Determine the (X, Y) coordinate at the center of the cell enclosing the given text.  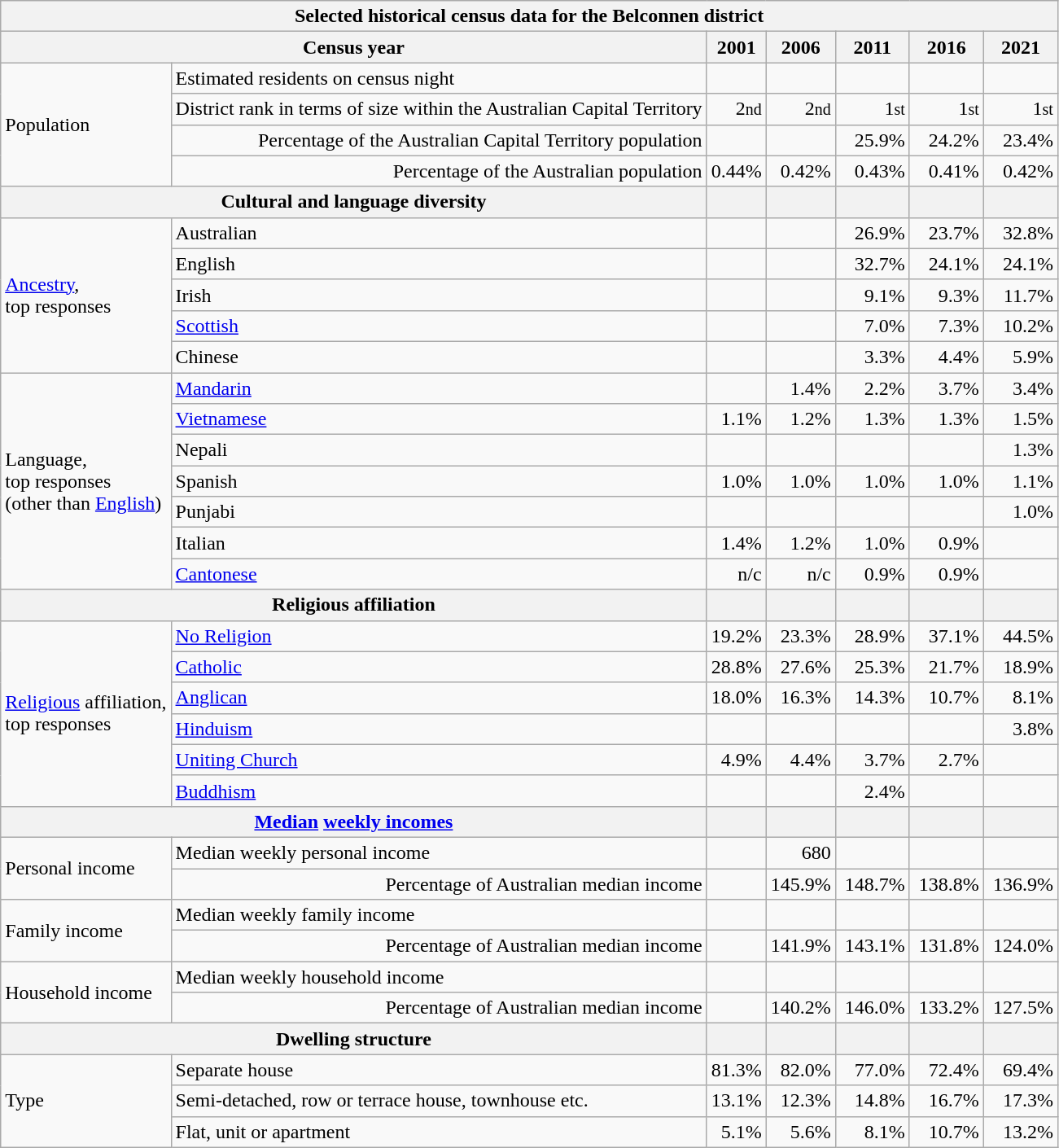
Spanish (439, 481)
Personal income (86, 868)
21.7% (946, 667)
5.1% (736, 1132)
7.3% (946, 326)
25.3% (873, 667)
17.3% (1021, 1101)
18.9% (1021, 667)
148.7% (873, 883)
138.8% (946, 883)
13.2% (1021, 1132)
Flat, unit or apartment (439, 1132)
9.3% (946, 295)
Median weekly incomes (353, 822)
Percentage of the Australian population (439, 171)
Nepali (439, 450)
12.3% (801, 1101)
5.9% (1021, 357)
5.6% (801, 1132)
81.3% (736, 1070)
Census year (353, 47)
Estimated residents on census night (439, 78)
Semi-detached, row or terrace house, townhouse etc. (439, 1101)
140.2% (801, 1008)
14.3% (873, 698)
32.7% (873, 264)
3.3% (873, 357)
23.7% (946, 233)
2.4% (873, 791)
2.7% (946, 760)
2006 (801, 47)
Type (86, 1101)
16.3% (801, 698)
24.2% (946, 140)
72.4% (946, 1070)
9.1% (873, 295)
1.5% (1021, 419)
Percentage of the Australian Capital Territory population (439, 140)
District rank in terms of size within the Australian Capital Territory (439, 109)
Family income (86, 931)
141.9% (801, 946)
136.9% (1021, 883)
13.1% (736, 1101)
Cantonese (439, 574)
Selected historical census data for the Belconnen district (529, 16)
7.0% (873, 326)
Dwelling structure (353, 1039)
11.7% (1021, 295)
Separate house (439, 1070)
Household income (86, 992)
Median weekly household income (439, 977)
26.9% (873, 233)
2021 (1021, 47)
Vietnamese (439, 419)
131.8% (946, 946)
2001 (736, 47)
Religious affiliation (353, 605)
69.4% (1021, 1070)
2.2% (873, 388)
Cultural and language diversity (353, 202)
127.5% (1021, 1008)
Italian (439, 543)
25.9% (873, 140)
133.2% (946, 1008)
82.0% (801, 1070)
Punjabi (439, 512)
Ancestry,top responses (86, 295)
Buddhism (439, 791)
23.3% (801, 636)
Median weekly personal income (439, 852)
19.2% (736, 636)
Anglican (439, 698)
Population (86, 125)
18.0% (736, 698)
77.0% (873, 1070)
27.6% (801, 667)
2011 (873, 47)
2016 (946, 47)
Mandarin (439, 388)
16.7% (946, 1101)
23.4% (1021, 140)
44.5% (1021, 636)
28.9% (873, 636)
143.1% (873, 946)
Irish (439, 295)
0.41% (946, 171)
Scottish (439, 326)
680 (801, 852)
Median weekly family income (439, 915)
0.44% (736, 171)
Australian (439, 233)
146.0% (873, 1008)
Religious affiliation,top responses (86, 713)
Uniting Church (439, 760)
Catholic (439, 667)
3.4% (1021, 388)
14.8% (873, 1101)
Hinduism (439, 729)
English (439, 264)
Chinese (439, 357)
28.8% (736, 667)
32.8% (1021, 233)
37.1% (946, 636)
10.2% (1021, 326)
No Religion (439, 636)
4.9% (736, 760)
124.0% (1021, 946)
145.9% (801, 883)
Language,top responses(other than English) (86, 481)
3.8% (1021, 729)
0.43% (873, 171)
